Capture the cell that displays the provided text and extract its (x, y) central coordinate. 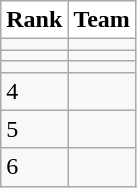
Team (102, 20)
5 (34, 129)
4 (34, 91)
Rank (34, 20)
6 (34, 167)
